Extract the [X, Y] coordinate from the center of the cell holding the provided text.  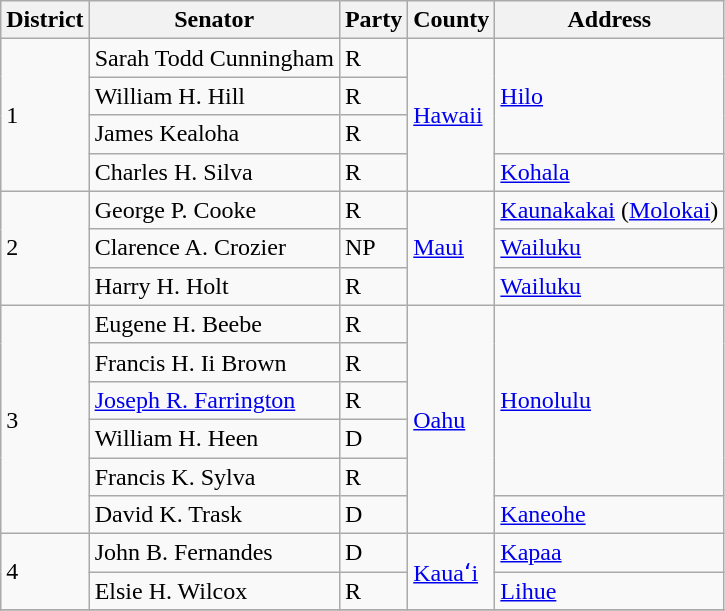
Address [610, 20]
Party [373, 20]
Hilo [610, 96]
Joseph R. Farrington [214, 400]
Kapaa [610, 553]
Elsie H. Wilcox [214, 591]
William H. Hill [214, 96]
Hawaii [452, 115]
David K. Trask [214, 515]
Francis K. Sylva [214, 477]
4 [45, 572]
County [452, 20]
Oahu [452, 419]
NP [373, 248]
1 [45, 115]
Kaunakakai (Molokai) [610, 210]
Kohala [610, 172]
Clarence A. Crozier [214, 248]
James Kealoha [214, 134]
George P. Cooke [214, 210]
Kaneohe [610, 515]
Harry H. Holt [214, 286]
District [45, 20]
Lihue [610, 591]
2 [45, 248]
Sarah Todd Cunningham [214, 58]
Francis H. Ii Brown [214, 362]
William H. Heen [214, 438]
John B. Fernandes [214, 553]
Eugene H. Beebe [214, 324]
Honolulu [610, 400]
Kauaʻi [452, 572]
Maui [452, 248]
Senator [214, 20]
Charles H. Silva [214, 172]
3 [45, 419]
